Determine the (x, y) coordinate at the center of the cell enclosing the given text.  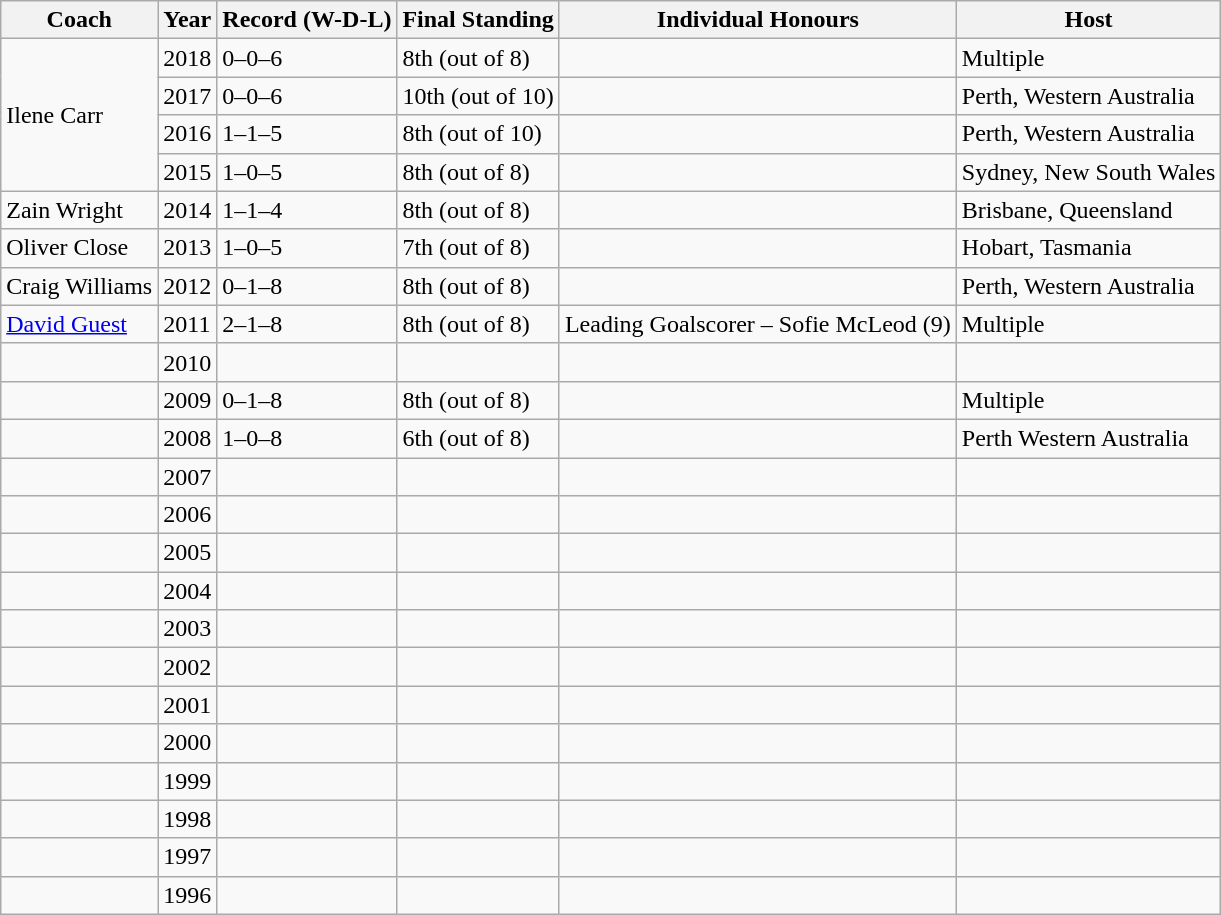
2018 (188, 58)
Ilene Carr (80, 115)
2003 (188, 629)
Host (1088, 20)
2016 (188, 134)
Record (W-D-L) (307, 20)
David Guest (80, 324)
2000 (188, 743)
2010 (188, 362)
2012 (188, 286)
Perth Western Australia (1088, 438)
Coach (80, 20)
Craig Williams (80, 286)
Individual Honours (758, 20)
2008 (188, 438)
10th (out of 10) (478, 96)
8th (out of 10) (478, 134)
1997 (188, 857)
2007 (188, 477)
1–1–5 (307, 134)
2014 (188, 210)
2013 (188, 248)
2017 (188, 96)
Year (188, 20)
Sydney, New South Wales (1088, 172)
Hobart, Tasmania (1088, 248)
Zain Wright (80, 210)
2001 (188, 705)
2002 (188, 667)
2015 (188, 172)
7th (out of 8) (478, 248)
2011 (188, 324)
2005 (188, 553)
1–1–4 (307, 210)
2006 (188, 515)
2–1–8 (307, 324)
1998 (188, 819)
1999 (188, 781)
Final Standing (478, 20)
1–0–8 (307, 438)
Oliver Close (80, 248)
6th (out of 8) (478, 438)
Brisbane, Queensland (1088, 210)
Leading Goalscorer – Sofie McLeod (9) (758, 324)
2004 (188, 591)
1996 (188, 895)
2009 (188, 400)
